Scan for the cell matching the given text and deliver its (x, y) coordinate at center. 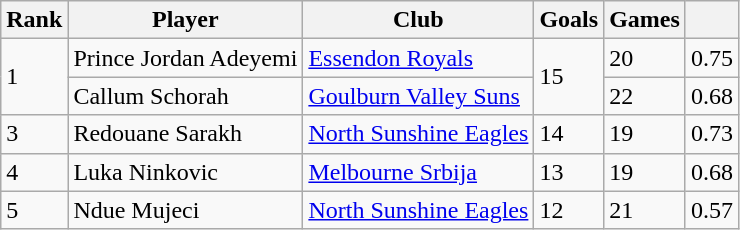
22 (645, 96)
Redouane Sarakh (186, 134)
Ndue Mujeci (186, 210)
Player (186, 20)
14 (569, 134)
Rank (34, 20)
1 (34, 77)
15 (569, 77)
Essendon Royals (418, 58)
0.57 (712, 210)
0.75 (712, 58)
4 (34, 172)
21 (645, 210)
Goulburn Valley Suns (418, 96)
Melbourne Srbija (418, 172)
3 (34, 134)
Games (645, 20)
Callum Schorah (186, 96)
Club (418, 20)
13 (569, 172)
0.73 (712, 134)
5 (34, 210)
Prince Jordan Adeyemi (186, 58)
Goals (569, 20)
Luka Ninkovic (186, 172)
12 (569, 210)
20 (645, 58)
